Search for the cell housing the specified text and yield its (x, y) center coordinate. 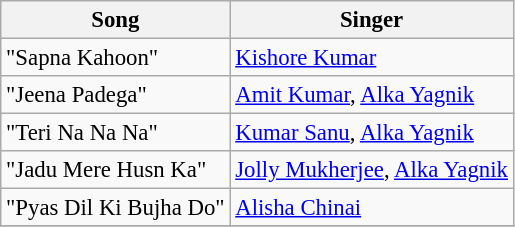
Amit Kumar, Alka Yagnik (372, 95)
Kumar Sanu, Alka Yagnik (372, 133)
Jolly Mukherjee, Alka Yagnik (372, 170)
"Teri Na Na Na" (116, 133)
"Sapna Kahoon" (116, 58)
"Pyas Dil Ki Bujha Do" (116, 208)
Alisha Chinai (372, 208)
"Jeena Padega" (116, 95)
Singer (372, 20)
Kishore Kumar (372, 58)
"Jadu Mere Husn Ka" (116, 170)
Song (116, 20)
